For the text-containing cell, return its midpoint in [x, y] coordinate format. 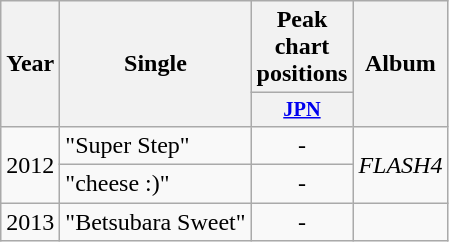
Year [30, 64]
JPN [302, 110]
2013 [30, 222]
Single [156, 64]
Peak chart positions [302, 47]
"Betsubara Sweet" [156, 222]
Album [400, 64]
"Super Step" [156, 145]
FLASH4 [400, 164]
"cheese :)" [156, 184]
2012 [30, 164]
